Identify which cell holds the provided text, then report its [x, y] central coordinate. 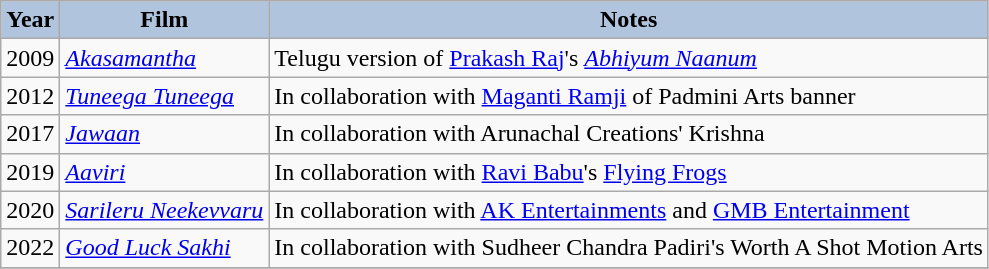
Good Luck Sakhi [164, 248]
2009 [30, 58]
Akasamantha [164, 58]
In collaboration with Arunachal Creations' Krishna [629, 134]
Tuneega Tuneega [164, 96]
Jawaan [164, 134]
2022 [30, 248]
In collaboration with Ravi Babu's Flying Frogs [629, 172]
2017 [30, 134]
2012 [30, 96]
In collaboration with Sudheer Chandra Padiri's Worth A Shot Motion Arts [629, 248]
2019 [30, 172]
In collaboration with Maganti Ramji of Padmini Arts banner [629, 96]
Sarileru Neekevvaru [164, 210]
Year [30, 20]
Aaviri [164, 172]
Telugu version of Prakash Raj's Abhiyum Naanum [629, 58]
Film [164, 20]
In collaboration with AK Entertainments and GMB Entertainment [629, 210]
2020 [30, 210]
Notes [629, 20]
